Provide the (X, Y) coordinate of the cell's center where the given text is located.  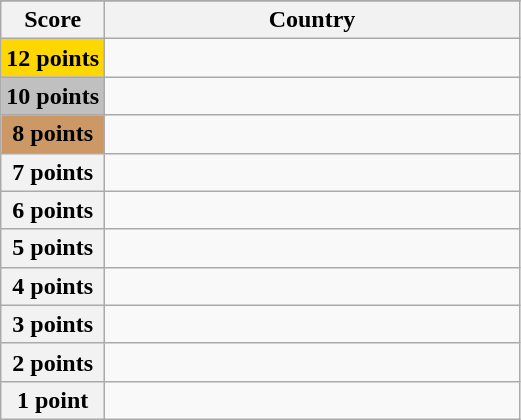
4 points (53, 286)
6 points (53, 210)
2 points (53, 362)
7 points (53, 172)
Score (53, 20)
3 points (53, 324)
Country (312, 20)
1 point (53, 400)
12 points (53, 58)
5 points (53, 248)
8 points (53, 134)
10 points (53, 96)
